For the text-containing cell, return its midpoint in [x, y] coordinate format. 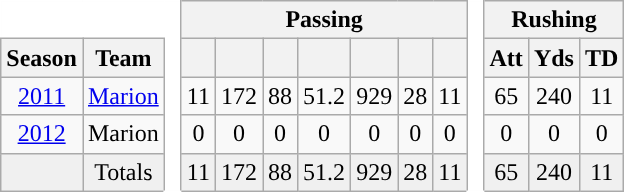
Season [42, 58]
Passing [324, 20]
Yds [554, 58]
2011 [42, 96]
TD [601, 58]
Team [123, 58]
Rushing [554, 20]
2012 [42, 134]
Totals [123, 172]
Att [506, 58]
